From the cell containing the given text, extract its center point as (x, y) coordinate. 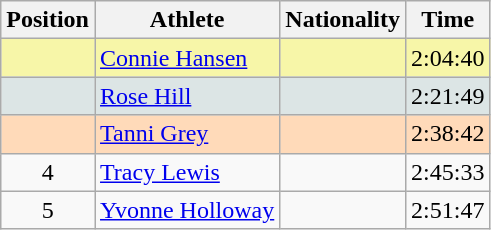
2:04:40 (448, 58)
Athlete (186, 20)
Nationality (343, 20)
2:51:47 (448, 210)
Tracy Lewis (186, 172)
4 (48, 172)
Tanni Grey (186, 134)
Position (48, 20)
Connie Hansen (186, 58)
2:38:42 (448, 134)
Yvonne Holloway (186, 210)
5 (48, 210)
2:21:49 (448, 96)
Time (448, 20)
2:45:33 (448, 172)
Rose Hill (186, 96)
